From the cell containing the given text, extract its center point as [X, Y] coordinate. 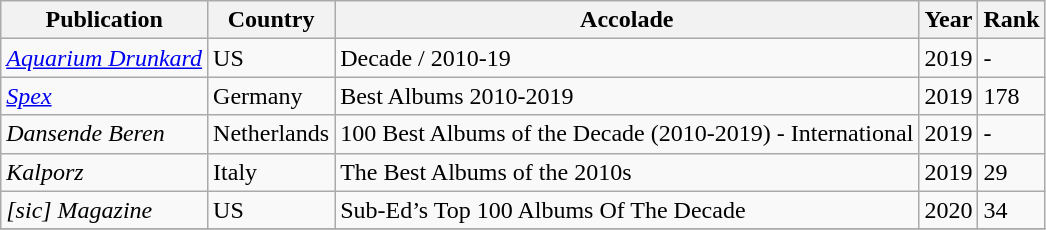
100 Best Albums of the Decade (2010-2019) - International [627, 134]
The Best Albums of the 2010s [627, 172]
Germany [272, 96]
Rank [1012, 20]
Country [272, 20]
Kalporz [104, 172]
Spex [104, 96]
Best Albums 2010-2019 [627, 96]
Decade / 2010-19 [627, 58]
Accolade [627, 20]
Sub-Ed’s Top 100 Albums Of The Decade [627, 210]
34 [1012, 210]
Italy [272, 172]
Publication [104, 20]
Netherlands [272, 134]
178 [1012, 96]
Dansende Beren [104, 134]
Aquarium Drunkard [104, 58]
2020 [948, 210]
Year [948, 20]
29 [1012, 172]
[sic] Magazine [104, 210]
